From the cell containing the given text, extract its center point as [x, y] coordinate. 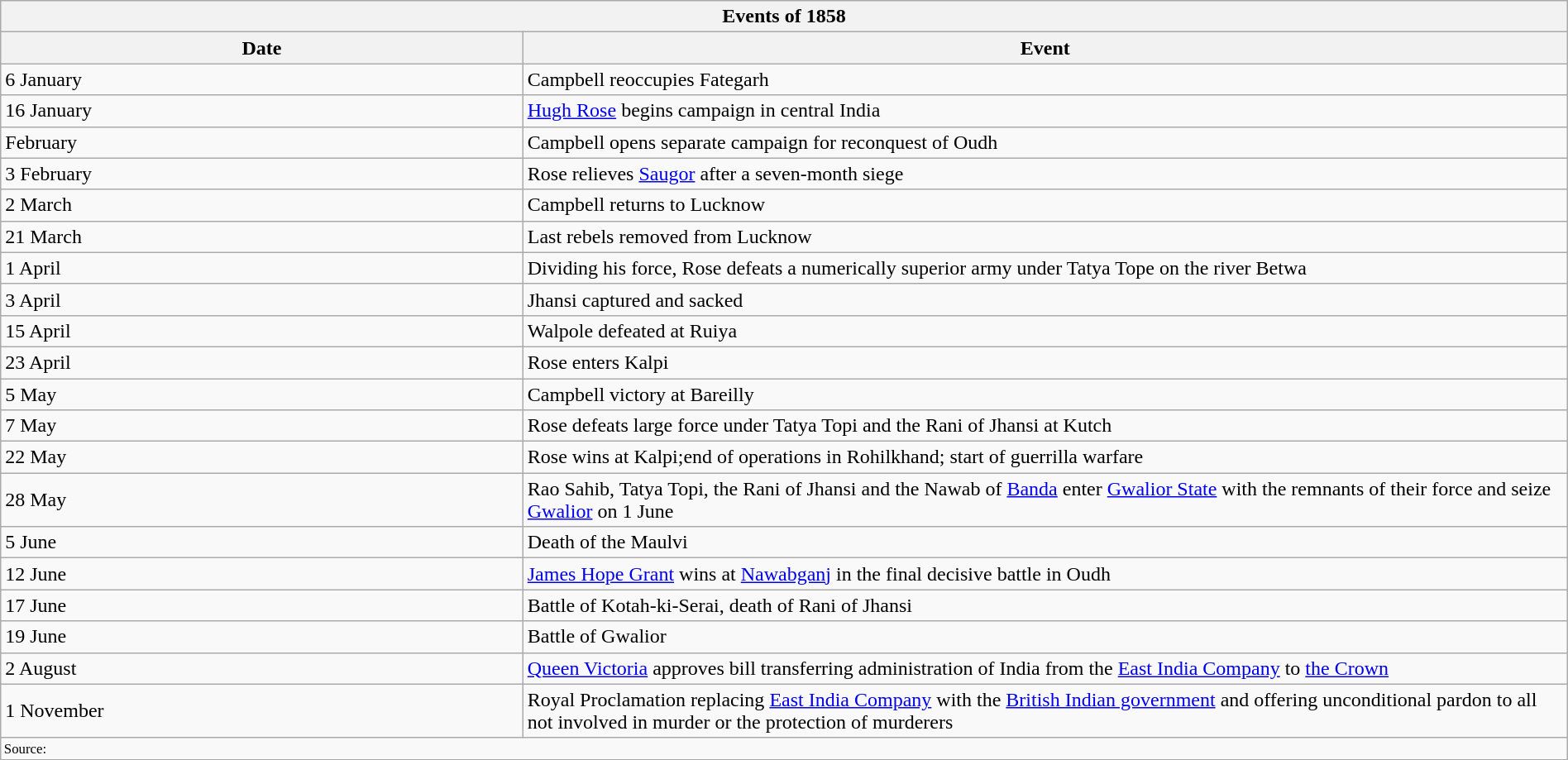
19 June [262, 637]
28 May [262, 499]
Rose defeats large force under Tatya Topi and the Rani of Jhansi at Kutch [1045, 426]
Campbell victory at Bareilly [1045, 394]
Rose wins at Kalpi;end of operations in Rohilkhand; start of guerrilla warfare [1045, 457]
Campbell reoccupies Fategarh [1045, 79]
1 November [262, 711]
1 April [262, 268]
Date [262, 48]
Events of 1858 [784, 17]
Queen Victoria approves bill transferring administration of India from the East India Company to the Crown [1045, 668]
Event [1045, 48]
Rao Sahib, Tatya Topi, the Rani of Jhansi and the Nawab of Banda enter Gwalior State with the remnants of their force and seize Gwalior on 1 June [1045, 499]
Campbell opens separate campaign for reconquest of Oudh [1045, 142]
James Hope Grant wins at Nawabganj in the final decisive battle in Oudh [1045, 574]
2 August [262, 668]
Battle of Kotah-ki-Serai, death of Rani of Jhansi [1045, 605]
12 June [262, 574]
Jhansi captured and sacked [1045, 299]
Rose enters Kalpi [1045, 362]
3 February [262, 174]
Campbell returns to Lucknow [1045, 205]
Rose relieves Saugor after a seven-month siege [1045, 174]
5 May [262, 394]
7 May [262, 426]
Hugh Rose begins campaign in central India [1045, 111]
22 May [262, 457]
Walpole defeated at Ruiya [1045, 331]
February [262, 142]
Source: [784, 748]
2 March [262, 205]
3 April [262, 299]
5 June [262, 543]
Last rebels removed from Lucknow [1045, 237]
15 April [262, 331]
16 January [262, 111]
23 April [262, 362]
17 June [262, 605]
Battle of Gwalior [1045, 637]
Dividing his force, Rose defeats a numerically superior army under Tatya Tope on the river Betwa [1045, 268]
21 March [262, 237]
6 January [262, 79]
Death of the Maulvi [1045, 543]
